Return [x, y] of the center of cell containing provided text 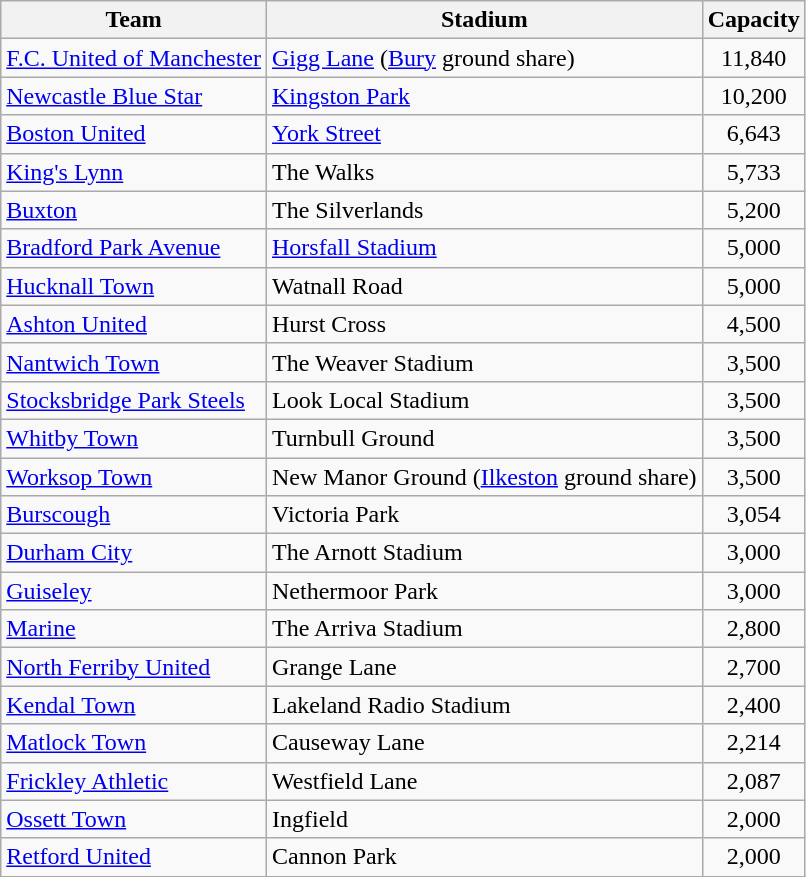
York Street [485, 134]
F.C. United of Manchester [134, 58]
Look Local Stadium [485, 400]
Horsfall Stadium [485, 248]
3,054 [754, 515]
Stadium [485, 20]
The Arriva Stadium [485, 629]
Turnbull Ground [485, 438]
North Ferriby United [134, 667]
2,214 [754, 743]
Nantwich Town [134, 362]
Watnall Road [485, 286]
10,200 [754, 96]
Kingston Park [485, 96]
Capacity [754, 20]
Westfield Lane [485, 781]
Boston United [134, 134]
Hucknall Town [134, 286]
Frickley Athletic [134, 781]
5,200 [754, 210]
Worksop Town [134, 477]
Bradford Park Avenue [134, 248]
Durham City [134, 553]
Nethermoor Park [485, 591]
11,840 [754, 58]
2,087 [754, 781]
Burscough [134, 515]
The Weaver Stadium [485, 362]
4,500 [754, 324]
The Arnott Stadium [485, 553]
2,400 [754, 705]
Guiseley [134, 591]
Whitby Town [134, 438]
Ossett Town [134, 819]
Retford United [134, 857]
Stocksbridge Park Steels [134, 400]
5,733 [754, 172]
Matlock Town [134, 743]
Team [134, 20]
Marine [134, 629]
Victoria Park [485, 515]
Grange Lane [485, 667]
Causeway Lane [485, 743]
Hurst Cross [485, 324]
Ingfield [485, 819]
Buxton [134, 210]
Newcastle Blue Star [134, 96]
King's Lynn [134, 172]
The Silverlands [485, 210]
2,700 [754, 667]
6,643 [754, 134]
New Manor Ground (Ilkeston ground share) [485, 477]
2,800 [754, 629]
Gigg Lane (Bury ground share) [485, 58]
Cannon Park [485, 857]
Lakeland Radio Stadium [485, 705]
Ashton United [134, 324]
The Walks [485, 172]
Kendal Town [134, 705]
